Pinpoint the cell where the given text exists, returning its (x, y) midpoint coordinate. 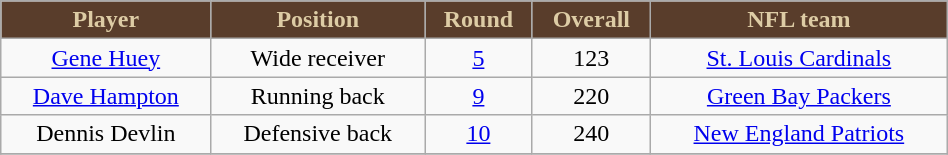
Player (106, 20)
St. Louis Cardinals (798, 58)
New England Patriots (798, 134)
Dennis Devlin (106, 134)
Green Bay Packers (798, 96)
9 (479, 96)
Wide receiver (318, 58)
Position (318, 20)
Round (479, 20)
240 (591, 134)
123 (591, 58)
5 (479, 58)
NFL team (798, 20)
10 (479, 134)
Running back (318, 96)
Dave Hampton (106, 96)
Defensive back (318, 134)
Overall (591, 20)
Gene Huey (106, 58)
220 (591, 96)
